Output the (x, y) coordinate of the center of the cell containing the given text.  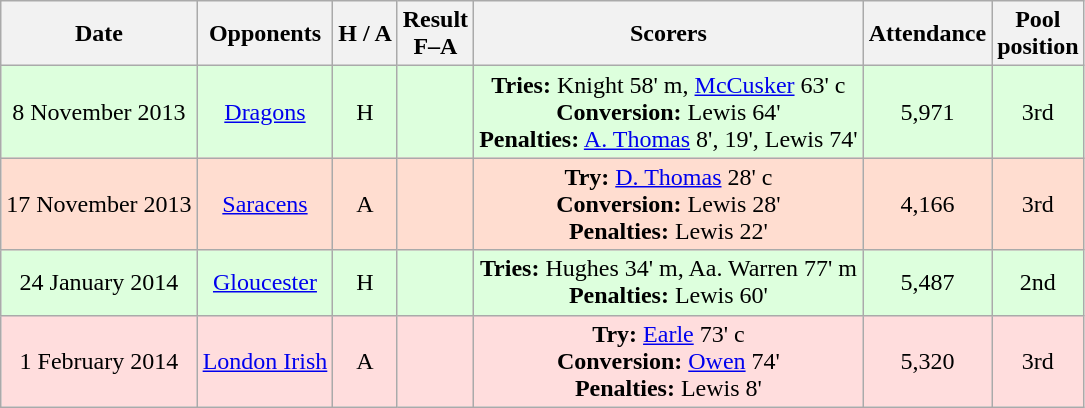
Opponents (265, 34)
Try: Earle 73' cConversion: Owen 74'Penalties: Lewis 8' (669, 361)
17 November 2013 (99, 204)
Poolposition (1038, 34)
2nd (1038, 282)
Gloucester (265, 282)
4,166 (927, 204)
5,487 (927, 282)
1 February 2014 (99, 361)
ResultF–A (435, 34)
Attendance (927, 34)
Saracens (265, 204)
Tries: Knight 58' m, McCusker 63' cConversion: Lewis 64'Penalties: A. Thomas 8', 19', Lewis 74' (669, 112)
H / A (365, 34)
Scorers (669, 34)
Dragons (265, 112)
5,320 (927, 361)
Tries: Hughes 34' m, Aa. Warren 77' mPenalties: Lewis 60' (669, 282)
Date (99, 34)
5,971 (927, 112)
Try: D. Thomas 28' cConversion: Lewis 28'Penalties: Lewis 22' (669, 204)
8 November 2013 (99, 112)
24 January 2014 (99, 282)
London Irish (265, 361)
